Return [X, Y] of the center of cell containing provided text 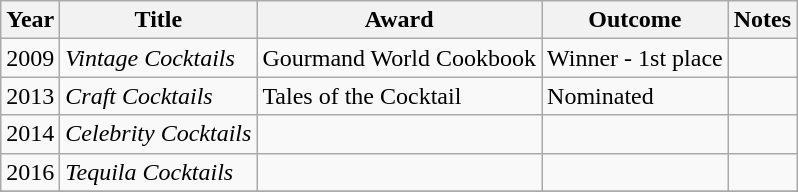
Notes [762, 20]
Title [158, 20]
Award [400, 20]
Craft Cocktails [158, 96]
Gourmand World Cookbook [400, 58]
Tales of the Cocktail [400, 96]
Winner - 1st place [636, 58]
2014 [30, 134]
2016 [30, 172]
Nominated [636, 96]
Tequila Cocktails [158, 172]
2009 [30, 58]
Year [30, 20]
2013 [30, 96]
Outcome [636, 20]
Vintage Cocktails [158, 58]
Celebrity Cocktails [158, 134]
